Return the [X, Y] coordinate for the center point of the cell that contains the specified text.  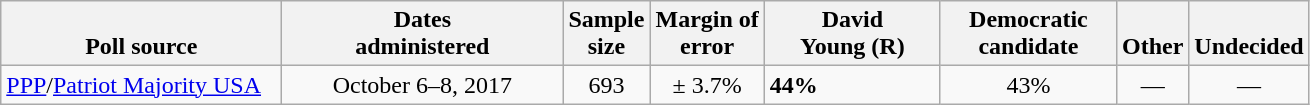
PPP/Patriot Majority USA [142, 85]
October 6–8, 2017 [422, 85]
Samplesize [606, 34]
44% [852, 85]
DavidYoung (R) [852, 34]
± 3.7% [707, 85]
Undecided [1249, 34]
43% [1028, 85]
Datesadministered [422, 34]
693 [606, 85]
Poll source [142, 34]
Margin oferror [707, 34]
Other [1152, 34]
Democraticcandidate [1028, 34]
